Provide the [x, y] coordinate of the cell's center where the given text is located.  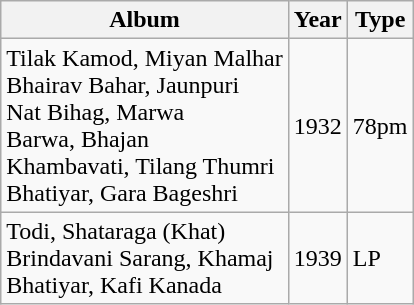
LP [380, 258]
Album [144, 20]
Tilak Kamod, Miyan MalharBhairav Bahar, Jaunpuri Nat Bihag, Marwa Barwa, BhajanKhambavati, Tilang Thumri Bhatiyar, Gara Bageshri [144, 126]
1939 [318, 258]
Type [380, 20]
Todi, Shataraga (Khat)Brindavani Sarang, KhamajBhatiyar, Kafi Kanada [144, 258]
1932 [318, 126]
78pm [380, 126]
Year [318, 20]
